Detect which cell encompasses the target text, then output its (X, Y) center coordinate. 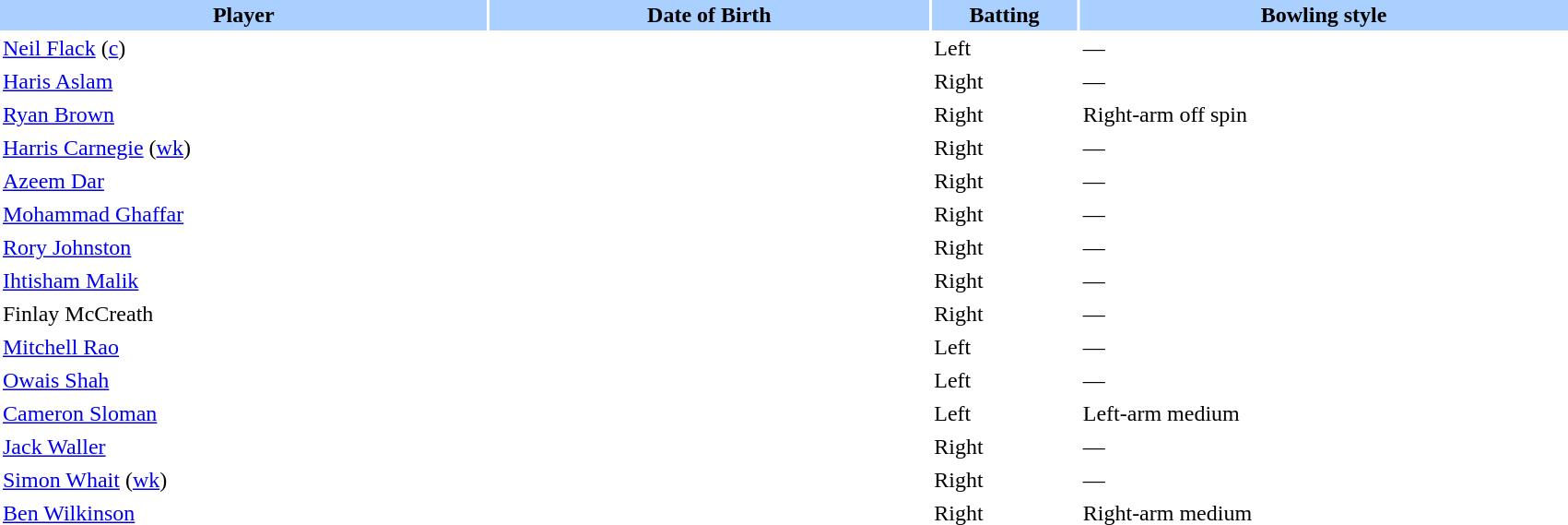
Haris Aslam (243, 81)
Right-arm off spin (1324, 114)
Ihtisham Malik (243, 280)
Player (243, 15)
Harris Carnegie (wk) (243, 148)
Neil Flack (c) (243, 48)
Finlay McCreath (243, 314)
Left-arm medium (1324, 413)
Bowling style (1324, 15)
Azeem Dar (243, 181)
Mohammad Ghaffar (243, 214)
Cameron Sloman (243, 413)
Batting (1005, 15)
Owais Shah (243, 380)
Simon Whait (wk) (243, 480)
Mitchell Rao (243, 347)
Rory Johnston (243, 247)
Ryan Brown (243, 114)
Jack Waller (243, 447)
Date of Birth (710, 15)
